Search for the cell housing the specified text and yield its (X, Y) center coordinate. 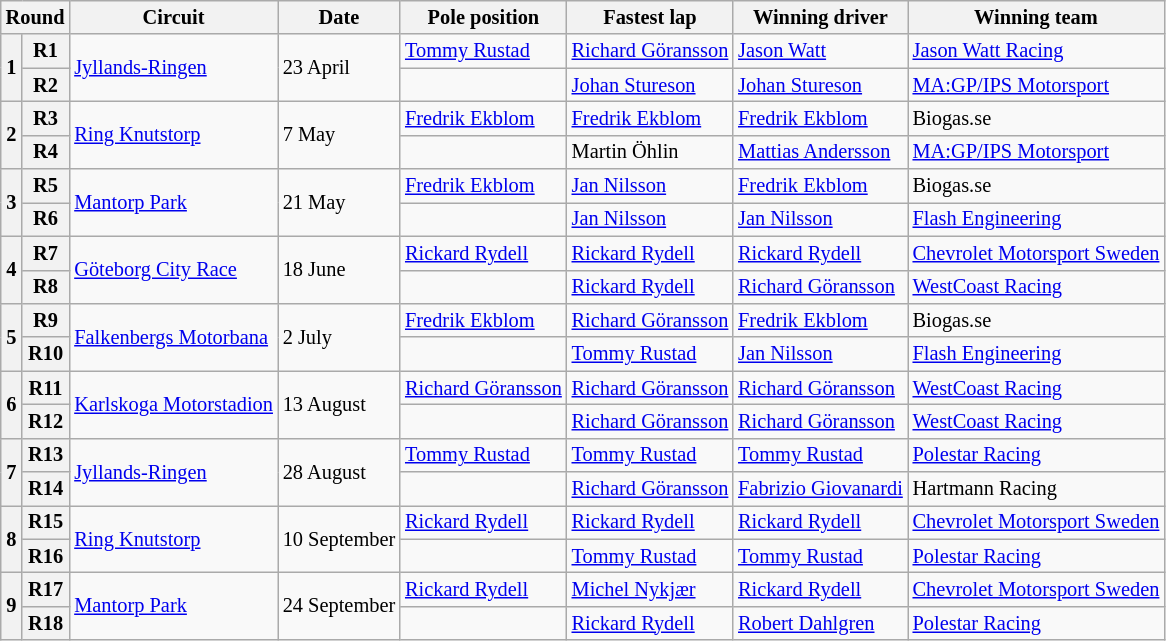
24 September (339, 606)
R14 (46, 489)
5 (12, 336)
Date (339, 17)
R5 (46, 186)
R16 (46, 556)
R17 (46, 589)
2 (12, 134)
2 July (339, 336)
Michel Nykjær (650, 589)
Martin Öhlin (650, 152)
Round (36, 17)
18 June (339, 270)
R4 (46, 152)
R12 (46, 421)
Mattias Andersson (820, 152)
Hartmann Racing (1036, 489)
3 (12, 202)
Fabrizio Giovanardi (820, 489)
Karlskoga Motorstadion (173, 404)
Winning driver (820, 17)
Fastest lap (650, 17)
4 (12, 270)
Falkenbergs Motorbana (173, 336)
13 August (339, 404)
R6 (46, 219)
Pole position (484, 17)
R3 (46, 118)
R13 (46, 455)
21 May (339, 202)
9 (12, 606)
10 September (339, 538)
7 May (339, 134)
R18 (46, 623)
7 (12, 472)
23 April (339, 68)
Robert Dahlgren (820, 623)
R15 (46, 522)
R9 (46, 320)
R10 (46, 354)
8 (12, 538)
Göteborg City Race (173, 270)
R11 (46, 388)
28 August (339, 472)
R2 (46, 85)
6 (12, 404)
Jason Watt Racing (1036, 51)
R7 (46, 253)
Winning team (1036, 17)
Circuit (173, 17)
R1 (46, 51)
Jason Watt (820, 51)
1 (12, 68)
R8 (46, 287)
